Locate the cell with the specified text and output its (x, y) center coordinate. 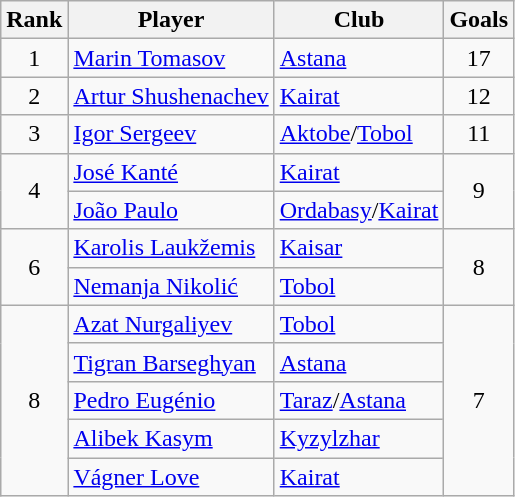
Rank (34, 20)
1 (34, 58)
Aktobe/Tobol (359, 134)
17 (479, 58)
Player (171, 20)
Marin Tomasov (171, 58)
Nemanja Nikolić (171, 286)
Kaisar (359, 248)
6 (34, 267)
Vágner Love (171, 477)
Club (359, 20)
José Kanté (171, 172)
7 (479, 400)
12 (479, 96)
Alibek Kasym (171, 438)
Taraz/Astana (359, 400)
Kyzylzhar (359, 438)
Karolis Laukžemis (171, 248)
9 (479, 191)
Pedro Eugénio (171, 400)
Ordabasy/Kairat (359, 210)
Azat Nurgaliyev (171, 324)
4 (34, 191)
Igor Sergeev (171, 134)
3 (34, 134)
Artur Shushenachev (171, 96)
Tigran Barseghyan (171, 362)
11 (479, 134)
João Paulo (171, 210)
Goals (479, 20)
2 (34, 96)
